Find where the given text appears and provide that cell's center as (X, Y) coordinate. 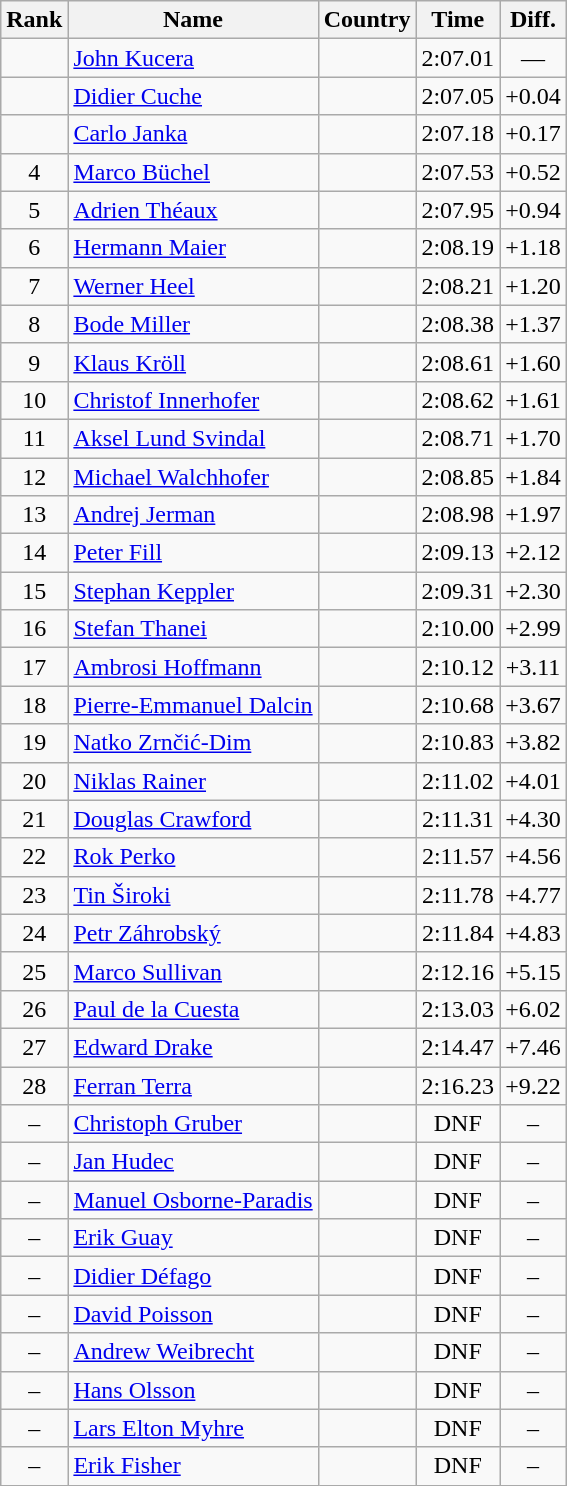
5 (34, 210)
2:08.62 (458, 400)
Hans Olsson (193, 1390)
7 (34, 286)
26 (34, 1009)
Hermann Maier (193, 248)
25 (34, 971)
+7.46 (534, 1047)
2:14.47 (458, 1047)
+4.01 (534, 781)
Christof Innerhofer (193, 400)
19 (34, 743)
Marco Sullivan (193, 971)
+0.04 (534, 96)
2:07.05 (458, 96)
6 (34, 248)
2:08.85 (458, 477)
2:09.13 (458, 553)
+3.82 (534, 743)
2:07.01 (458, 58)
28 (34, 1085)
+5.15 (534, 971)
+0.17 (534, 134)
24 (34, 933)
2:07.95 (458, 210)
Klaus Kröll (193, 362)
Time (458, 20)
Diff. (534, 20)
Andrew Weibrecht (193, 1352)
+1.18 (534, 248)
Rank (34, 20)
20 (34, 781)
Paul de la Cuesta (193, 1009)
Erik Guay (193, 1238)
Stefan Thanei (193, 629)
+2.12 (534, 553)
2:10.00 (458, 629)
+0.94 (534, 210)
John Kucera (193, 58)
Michael Walchhofer (193, 477)
+0.52 (534, 172)
Bode Miller (193, 324)
+3.11 (534, 667)
Andrej Jerman (193, 515)
+1.61 (534, 400)
Tin Široki (193, 895)
Christoph Gruber (193, 1124)
2:08.38 (458, 324)
Jan Hudec (193, 1162)
Didier Défago (193, 1276)
2:08.71 (458, 438)
2:09.31 (458, 591)
+4.83 (534, 933)
Ferran Terra (193, 1085)
Petr Záhrobský (193, 933)
2:08.98 (458, 515)
2:11.78 (458, 895)
2:10.12 (458, 667)
16 (34, 629)
David Poisson (193, 1314)
2:08.61 (458, 362)
Aksel Lund Svindal (193, 438)
+1.20 (534, 286)
Stephan Keppler (193, 591)
+1.60 (534, 362)
Country (367, 20)
+1.70 (534, 438)
Carlo Janka (193, 134)
+4.56 (534, 857)
+2.99 (534, 629)
+2.30 (534, 591)
Rok Perko (193, 857)
— (534, 58)
Ambrosi Hoffmann (193, 667)
2:08.21 (458, 286)
2:11.31 (458, 819)
Edward Drake (193, 1047)
Niklas Rainer (193, 781)
Peter Fill (193, 553)
Pierre-Emmanuel Dalcin (193, 705)
17 (34, 667)
8 (34, 324)
2:10.83 (458, 743)
2:12.16 (458, 971)
13 (34, 515)
23 (34, 895)
2:08.19 (458, 248)
+9.22 (534, 1085)
10 (34, 400)
2:07.18 (458, 134)
2:11.84 (458, 933)
4 (34, 172)
2:10.68 (458, 705)
Name (193, 20)
9 (34, 362)
+1.84 (534, 477)
Adrien Théaux (193, 210)
22 (34, 857)
+3.67 (534, 705)
Werner Heel (193, 286)
15 (34, 591)
21 (34, 819)
+1.97 (534, 515)
11 (34, 438)
2:11.57 (458, 857)
+4.77 (534, 895)
27 (34, 1047)
Lars Elton Myhre (193, 1428)
+1.37 (534, 324)
2:13.03 (458, 1009)
2:11.02 (458, 781)
Didier Cuche (193, 96)
Natko Zrnčić-Dim (193, 743)
2:16.23 (458, 1085)
12 (34, 477)
18 (34, 705)
Marco Büchel (193, 172)
Erik Fisher (193, 1466)
14 (34, 553)
Manuel Osborne-Paradis (193, 1200)
2:07.53 (458, 172)
+6.02 (534, 1009)
Douglas Crawford (193, 819)
+4.30 (534, 819)
